Provide the (X, Y) coordinate of the cell's center where the given text is located.  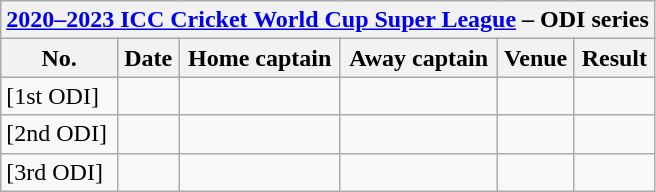
Result (614, 58)
Date (148, 58)
[3rd ODI] (60, 172)
2020–2023 ICC Cricket World Cup Super League – ODI series (328, 20)
Venue (536, 58)
Away captain (418, 58)
[1st ODI] (60, 96)
No. (60, 58)
[2nd ODI] (60, 134)
Home captain (260, 58)
